Return (x, y) of the center of cell containing provided text 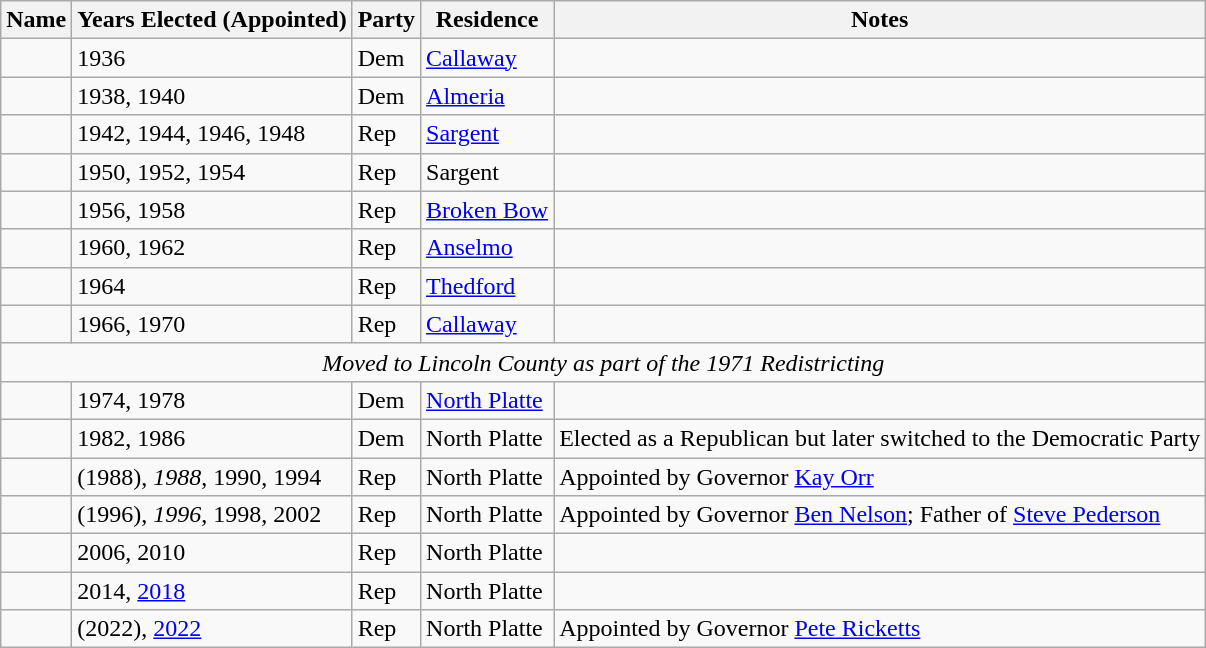
2006, 2010 (212, 553)
Broken Bow (488, 210)
Thedford (488, 286)
Appointed by Governor Kay Orr (880, 477)
1982, 1986 (212, 438)
1938, 1940 (212, 96)
1942, 1944, 1946, 1948 (212, 134)
Anselmo (488, 248)
2014, 2018 (212, 591)
1950, 1952, 1954 (212, 172)
Elected as a Republican but later switched to the Democratic Party (880, 438)
(1988), 1988, 1990, 1994 (212, 477)
(1996), 1996, 1998, 2002 (212, 515)
1966, 1970 (212, 324)
Almeria (488, 96)
1936 (212, 58)
1964 (212, 286)
Moved to Lincoln County as part of the 1971 Redistricting (604, 362)
Years Elected (Appointed) (212, 20)
(2022), 2022 (212, 629)
Appointed by Governor Ben Nelson; Father of Steve Pederson (880, 515)
1974, 1978 (212, 400)
1956, 1958 (212, 210)
Appointed by Governor Pete Ricketts (880, 629)
Party (386, 20)
Name (36, 20)
Residence (488, 20)
Notes (880, 20)
1960, 1962 (212, 248)
